Locate the cell with the specified text and output its [X, Y] center coordinate. 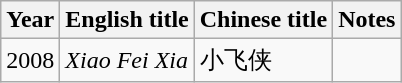
2008 [30, 60]
Xiao Fei Xia [127, 60]
Year [30, 20]
English title [127, 20]
Chinese title [263, 20]
Notes [367, 20]
小飞侠 [263, 60]
